From the cell containing the given text, extract its center point as (X, Y) coordinate. 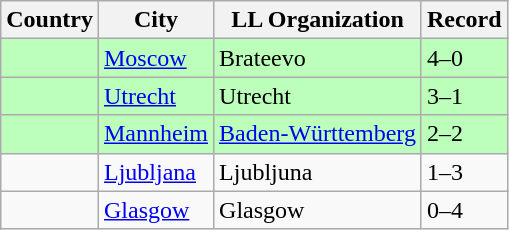
Moscow (156, 58)
Baden-Württemberg (318, 134)
Ljubljana (156, 172)
Record (464, 20)
2–2 (464, 134)
Ljubljuna (318, 172)
Mannheim (156, 134)
City (156, 20)
1–3 (464, 172)
Brateevo (318, 58)
4–0 (464, 58)
3–1 (464, 96)
LL Organization (318, 20)
Country (50, 20)
0–4 (464, 210)
